Determine the (x, y) coordinate at the center of the cell enclosing the given text.  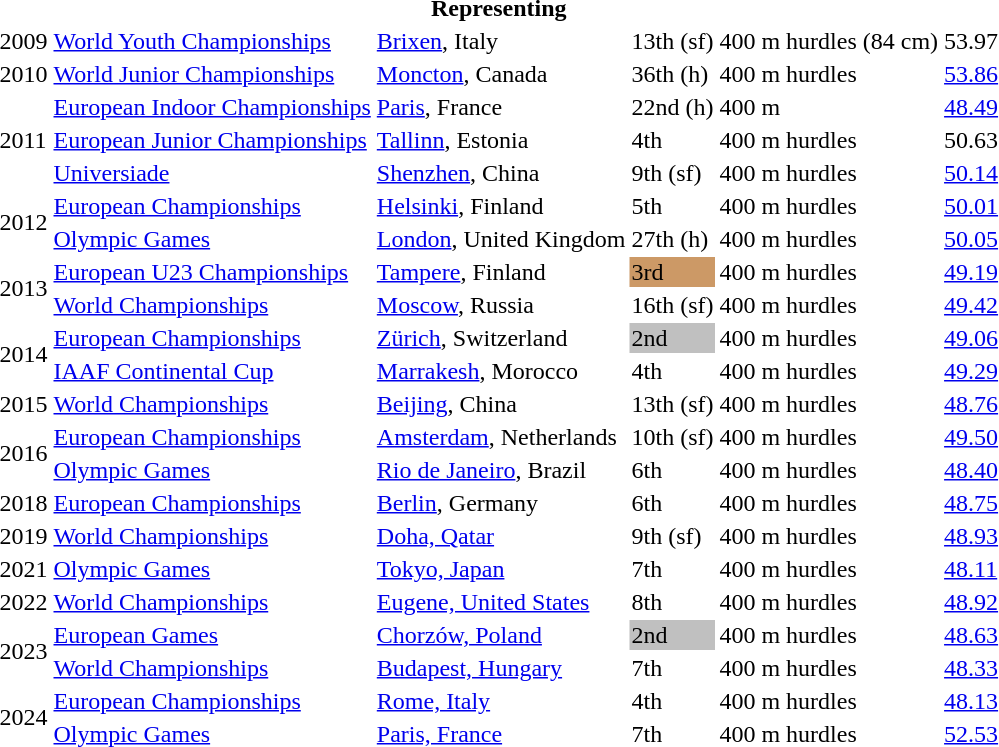
27th (h) (672, 239)
Shenzhen, China (501, 173)
Chorzów, Poland (501, 635)
London, United Kingdom (501, 239)
Universiade (212, 173)
Berlin, Germany (501, 503)
IAAF Continental Cup (212, 371)
Eugene, United States (501, 602)
Brixen, Italy (501, 41)
European Junior Championships (212, 140)
Tallinn, Estonia (501, 140)
European Indoor Championships (212, 107)
5th (672, 206)
Marrakesh, Morocco (501, 371)
Helsinki, Finland (501, 206)
Paris, France (501, 107)
Rome, Italy (501, 701)
Tampere, Finland (501, 272)
World Junior Championships (212, 74)
16th (sf) (672, 305)
World Youth Championships (212, 41)
Tokyo, Japan (501, 569)
Amsterdam, Netherlands (501, 437)
400 m (829, 107)
Moscow, Russia (501, 305)
36th (h) (672, 74)
Moncton, Canada (501, 74)
400 m hurdles (84 cm) (829, 41)
22nd (h) (672, 107)
3rd (672, 272)
European U23 Championships (212, 272)
Budapest, Hungary (501, 668)
Rio de Janeiro, Brazil (501, 470)
10th (sf) (672, 437)
European Games (212, 635)
Doha, Qatar (501, 536)
8th (672, 602)
Zürich, Switzerland (501, 338)
Beijing, China (501, 404)
